Search for the cell housing the specified text and yield its (x, y) center coordinate. 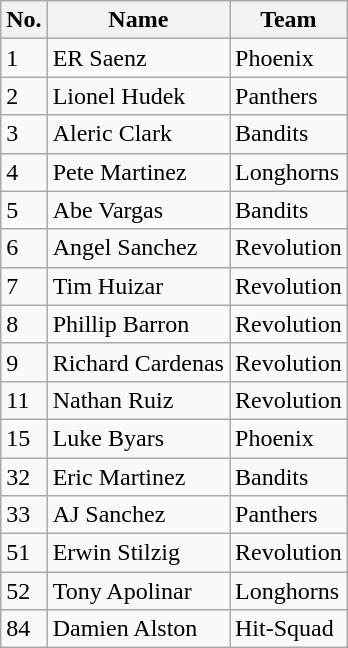
4 (24, 172)
11 (24, 400)
52 (24, 591)
AJ Sanchez (138, 515)
33 (24, 515)
3 (24, 134)
Pete Martinez (138, 172)
Abe Vargas (138, 210)
Angel Sanchez (138, 248)
32 (24, 477)
Tony Apolinar (138, 591)
Aleric Clark (138, 134)
Hit-Squad (289, 629)
Phillip Barron (138, 324)
6 (24, 248)
Tim Huizar (138, 286)
Lionel Hudek (138, 96)
5 (24, 210)
No. (24, 20)
Luke Byars (138, 438)
51 (24, 553)
Eric Martinez (138, 477)
ER Saenz (138, 58)
Nathan Ruiz (138, 400)
Team (289, 20)
84 (24, 629)
Erwin Stilzig (138, 553)
15 (24, 438)
8 (24, 324)
Richard Cardenas (138, 362)
2 (24, 96)
1 (24, 58)
9 (24, 362)
Name (138, 20)
7 (24, 286)
Damien Alston (138, 629)
